Capture the cell that displays the provided text and extract its [X, Y] central coordinate. 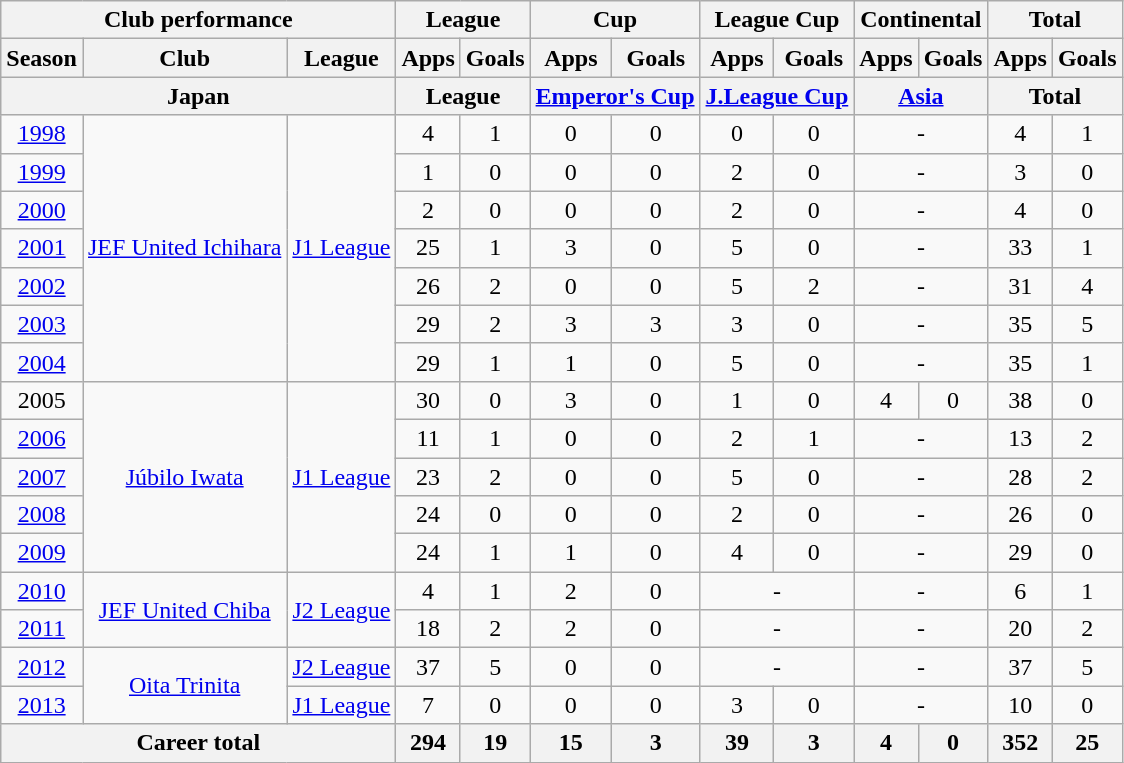
352 [1020, 743]
38 [1020, 400]
2005 [42, 400]
Club [184, 58]
League Cup [777, 20]
Cup [615, 20]
Asia [921, 96]
10 [1020, 705]
2009 [42, 553]
Continental [921, 20]
Júbilo Iwata [184, 476]
2001 [42, 248]
2003 [42, 324]
28 [1020, 477]
31 [1020, 286]
JEF United Chiba [184, 610]
19 [495, 743]
1998 [42, 134]
6 [1020, 591]
11 [428, 438]
30 [428, 400]
2010 [42, 591]
2006 [42, 438]
33 [1020, 248]
15 [571, 743]
18 [428, 629]
Career total [198, 743]
Japan [198, 96]
Oita Trinita [184, 686]
23 [428, 477]
13 [1020, 438]
294 [428, 743]
2000 [42, 210]
2004 [42, 362]
20 [1020, 629]
39 [737, 743]
Season [42, 58]
2007 [42, 477]
Club performance [198, 20]
2002 [42, 286]
2013 [42, 705]
2011 [42, 629]
1999 [42, 172]
7 [428, 705]
Emperor's Cup [615, 96]
JEF United Ichihara [184, 248]
2008 [42, 515]
2012 [42, 667]
J.League Cup [777, 96]
